Determine the [x, y] coordinate at the center of the cell enclosing the given text.  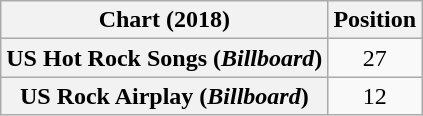
12 [375, 96]
27 [375, 58]
Position [375, 20]
Chart (2018) [164, 20]
US Hot Rock Songs (Billboard) [164, 58]
US Rock Airplay (Billboard) [164, 96]
